Output the (X, Y) coordinate of the center of the cell containing the given text.  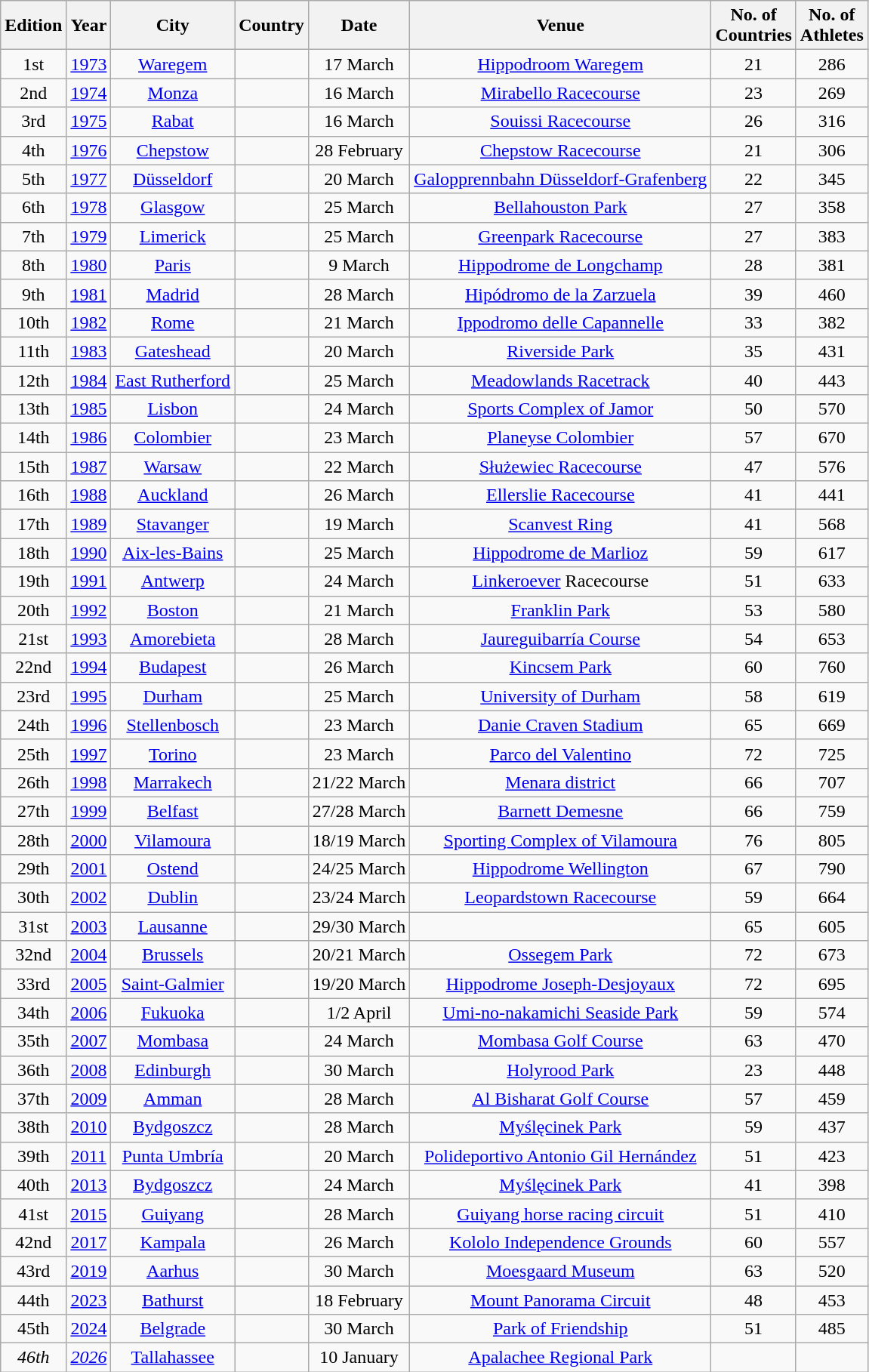
345 (832, 179)
568 (832, 524)
2002 (89, 898)
Dublin (173, 898)
Mombasa (173, 1041)
437 (832, 1127)
Mirabello Racecourse (560, 93)
2004 (89, 955)
805 (832, 840)
22 March (359, 467)
76 (753, 840)
67 (753, 869)
358 (832, 208)
520 (832, 1271)
9th (33, 294)
28th (33, 840)
Belgrade (173, 1329)
22 (753, 179)
19th (33, 581)
8th (33, 265)
Kincsem Park (560, 668)
11th (33, 351)
No. ofAthletes (832, 26)
653 (832, 639)
31st (33, 926)
1997 (89, 754)
286 (832, 64)
7th (33, 236)
1987 (89, 467)
382 (832, 322)
33 (753, 322)
Souissi Racecourse (560, 122)
441 (832, 495)
1973 (89, 64)
1985 (89, 409)
City (173, 26)
1999 (89, 811)
34th (33, 1013)
1980 (89, 265)
557 (832, 1242)
1983 (89, 351)
410 (832, 1213)
Durham (173, 696)
29th (33, 869)
No. of Countries (753, 26)
670 (832, 438)
269 (832, 93)
48 (753, 1300)
Saint-Galmier (173, 984)
28 (753, 265)
1/2 April (359, 1013)
Polideportivo Antonio Gil Hernández (560, 1156)
381 (832, 265)
Colombier (173, 438)
Limerick (173, 236)
Guiyang horse racing circuit (560, 1213)
18 February (359, 1300)
Umi-no-nakamichi Seaside Park (560, 1013)
Edinburgh (173, 1070)
Antwerp (173, 581)
12th (33, 380)
Greenpark Racecourse (560, 236)
Waregem (173, 64)
Bathurst (173, 1300)
Park of Friendship (560, 1329)
20th (33, 610)
Leopardstown Racecourse (560, 898)
1976 (89, 150)
570 (832, 409)
574 (832, 1013)
36th (33, 1070)
1998 (89, 782)
2017 (89, 1242)
2008 (89, 1070)
Parco del Valentino (560, 754)
6th (33, 208)
2nd (33, 93)
Hippodrome Wellington (560, 869)
2011 (89, 1156)
Lausanne (173, 926)
Budapest (173, 668)
Mombasa Golf Course (560, 1041)
1st (33, 64)
27th (33, 811)
2024 (89, 1329)
2010 (89, 1127)
1995 (89, 696)
Galopprennbahn Düsseldorf-Grafenberg (560, 179)
759 (832, 811)
Planeyse Colombier (560, 438)
Marrakech (173, 782)
Holyrood Park (560, 1070)
790 (832, 869)
1984 (89, 380)
23rd (33, 696)
Chepstow (173, 150)
760 (832, 668)
Rabat (173, 122)
Madrid (173, 294)
Hippodrome de Marlioz (560, 553)
Glasgow (173, 208)
East Rutherford (173, 380)
1989 (89, 524)
14th (33, 438)
Date (359, 26)
47 (753, 467)
Aarhus (173, 1271)
1996 (89, 725)
448 (832, 1070)
41st (33, 1213)
9 March (359, 265)
2001 (89, 869)
53 (753, 610)
Venue (560, 26)
Country (272, 26)
Fukuoka (173, 1013)
695 (832, 984)
27/28 March (359, 811)
1992 (89, 610)
Amorebieta (173, 639)
576 (832, 467)
2006 (89, 1013)
26 (753, 122)
20/21 March (359, 955)
Amman (173, 1099)
Sporting Complex of Vilamoura (560, 840)
423 (832, 1156)
725 (832, 754)
605 (832, 926)
Brussels (173, 955)
398 (832, 1185)
383 (832, 236)
19/20 March (359, 984)
1977 (89, 179)
1986 (89, 438)
Rome (173, 322)
30th (33, 898)
580 (832, 610)
4th (33, 150)
1982 (89, 322)
2023 (89, 1300)
470 (832, 1041)
Lisbon (173, 409)
Year (89, 26)
40th (33, 1185)
2007 (89, 1041)
13th (33, 409)
26th (33, 782)
22nd (33, 668)
1991 (89, 581)
40 (753, 380)
Ellerslie Racecourse (560, 495)
54 (753, 639)
Hippodroom Waregem (560, 64)
Boston (173, 610)
Ippodromo delle Capannelle (560, 322)
2013 (89, 1185)
485 (832, 1329)
39 (753, 294)
24th (33, 725)
24/25 March (359, 869)
Stavanger (173, 524)
Gateshead (173, 351)
21st (33, 639)
Monza (173, 93)
Menara district (560, 782)
Mount Panorama Circuit (560, 1300)
Riverside Park (560, 351)
2005 (89, 984)
Al Bisharat Golf Course (560, 1099)
431 (832, 351)
Hipódromo de la Zarzuela (560, 294)
10 January (359, 1358)
Sports Complex of Jamor (560, 409)
619 (832, 696)
50 (753, 409)
443 (832, 380)
1979 (89, 236)
37th (33, 1099)
29/30 March (359, 926)
2019 (89, 1271)
Paris (173, 265)
316 (832, 122)
2000 (89, 840)
Franklin Park (560, 610)
669 (832, 725)
10th (33, 322)
2003 (89, 926)
1981 (89, 294)
3rd (33, 122)
University of Durham (560, 696)
42nd (33, 1242)
28 February (359, 150)
1988 (89, 495)
Düsseldorf (173, 179)
17th (33, 524)
Scanvest Ring (560, 524)
707 (832, 782)
459 (832, 1099)
Aix-les-Bains (173, 553)
617 (832, 553)
Belfast (173, 811)
1978 (89, 208)
Jaureguibarría Course (560, 639)
Apalachee Regional Park (560, 1358)
633 (832, 581)
Warsaw (173, 467)
46th (33, 1358)
673 (832, 955)
1975 (89, 122)
32nd (33, 955)
Edition (33, 26)
Torino (173, 754)
18th (33, 553)
1990 (89, 553)
Ossegem Park (560, 955)
Barnett Demesne (560, 811)
Bellahouston Park (560, 208)
35 (753, 351)
23/24 March (359, 898)
17 March (359, 64)
2026 (89, 1358)
Moesgaard Museum (560, 1271)
35th (33, 1041)
Auckland (173, 495)
16th (33, 495)
5th (33, 179)
453 (832, 1300)
Linkeroever Racecourse (560, 581)
Chepstow Racecourse (560, 150)
Kampala (173, 1242)
Służewiec Racecourse (560, 467)
39th (33, 1156)
19 March (359, 524)
306 (832, 150)
45th (33, 1329)
25th (33, 754)
Kololo Independence Grounds (560, 1242)
33rd (33, 984)
Punta Umbría (173, 1156)
18/19 March (359, 840)
Vilamoura (173, 840)
Meadowlands Racetrack (560, 380)
58 (753, 696)
Stellenbosch (173, 725)
Hippodrome de Longchamp (560, 265)
15th (33, 467)
21/22 March (359, 782)
Hippodrome Joseph-Desjoyaux (560, 984)
43rd (33, 1271)
2009 (89, 1099)
Danie Craven Stadium (560, 725)
1993 (89, 639)
1994 (89, 668)
1974 (89, 93)
460 (832, 294)
Ostend (173, 869)
38th (33, 1127)
664 (832, 898)
Guiyang (173, 1213)
2015 (89, 1213)
Tallahassee (173, 1358)
44th (33, 1300)
